Extract the [X, Y] coordinate from the center of the cell holding the provided text.  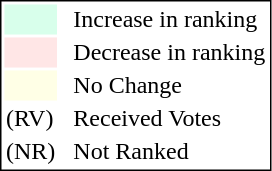
(RV) [30, 119]
Received Votes [170, 119]
Not Ranked [170, 151]
No Change [170, 85]
Decrease in ranking [170, 53]
Increase in ranking [170, 19]
(NR) [30, 151]
